Capture the cell that displays the provided text and extract its [X, Y] central coordinate. 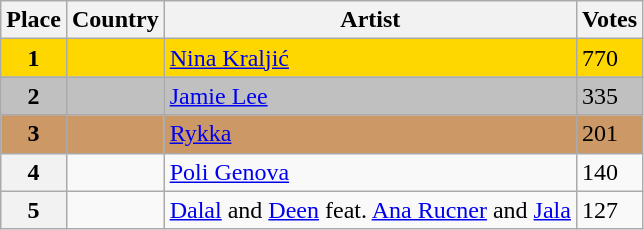
201 [609, 134]
Place [34, 20]
1 [34, 58]
Poli Genova [370, 172]
Votes [609, 20]
2 [34, 96]
Nina Kraljić [370, 58]
140 [609, 172]
Jamie Lee [370, 96]
Rykka [370, 134]
127 [609, 210]
5 [34, 210]
3 [34, 134]
Artist [370, 20]
Dalal and Deen feat. Ana Rucner and Jala [370, 210]
770 [609, 58]
Country [115, 20]
335 [609, 96]
4 [34, 172]
